Output the (X, Y) coordinate of the center of the cell containing the given text.  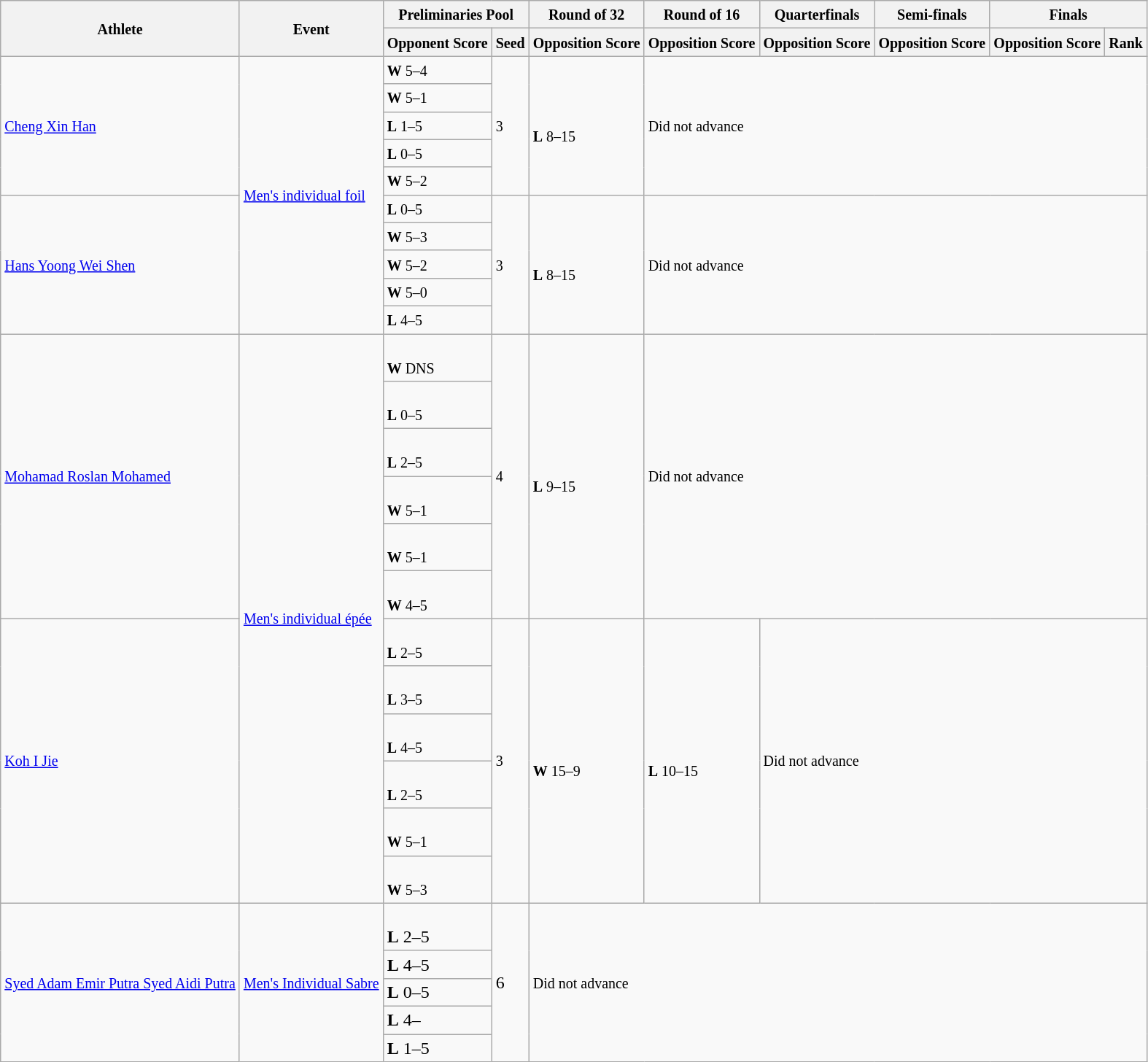
W 5–4 (438, 70)
4 (511, 476)
Cheng Xin Han (120, 125)
Men's individual foil (311, 195)
Athlete (120, 28)
L 9–15 (586, 476)
Opponent Score (438, 42)
Hans Yoong Wei Shen (120, 264)
L 10–15 (702, 761)
W DNS (438, 357)
Syed Adam Emir Putra Syed Aidi Putra (120, 982)
6 (511, 982)
Quarterfinals (817, 15)
Finals (1069, 15)
Koh I Jie (120, 761)
L 3–5 (438, 690)
Preliminaries Pool (456, 15)
Men's individual épée (311, 619)
Rank (1126, 42)
Round of 32 (586, 15)
Round of 16 (702, 15)
W 5–0 (438, 292)
Event (311, 28)
Semi-finals (932, 15)
Mohamad Roslan Mohamed (120, 476)
W 15–9 (586, 761)
Seed (511, 42)
L 4– (438, 1020)
Men's Individual Sabre (311, 982)
W 4–5 (438, 595)
